Capture the cell that displays the provided text and extract its (X, Y) central coordinate. 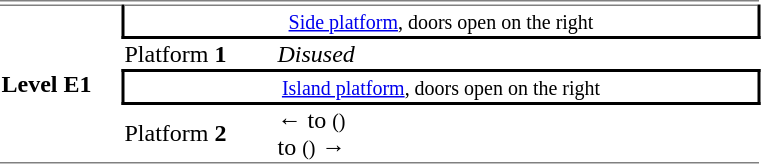
Level E1 (62, 84)
Disused (518, 54)
Platform 2 (200, 134)
Platform 1 (200, 54)
← to () to () → (518, 134)
Side platform, doors open on the right (441, 21)
Island platform, doors open on the right (441, 86)
